Provide the (x, y) coordinate of the cell's center where the given text is located.  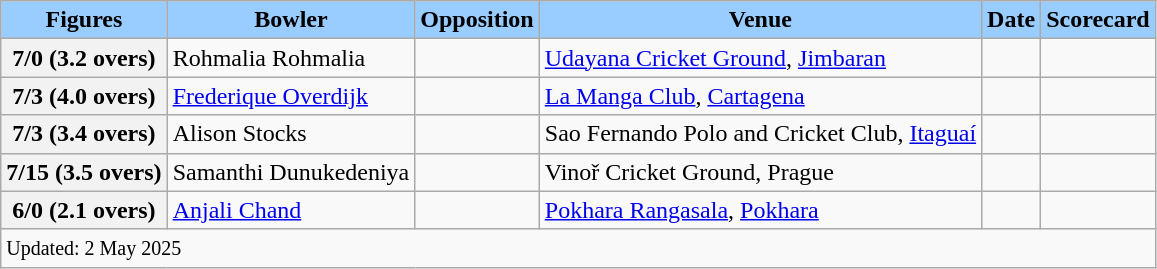
Alison Stocks (291, 134)
La Manga Club, Cartagena (760, 96)
7/3 (4.0 overs) (84, 96)
Vinoř Cricket Ground, Prague (760, 172)
Rohmalia Rohmalia (291, 58)
Sao Fernando Polo and Cricket Club, Itaguaí (760, 134)
6/0 (2.1 overs) (84, 210)
Date (1012, 20)
Opposition (477, 20)
7/15 (3.5 overs) (84, 172)
Anjali Chand (291, 210)
Venue (760, 20)
Bowler (291, 20)
7/0 (3.2 overs) (84, 58)
Figures (84, 20)
Frederique Overdijk (291, 96)
Udayana Cricket Ground, Jimbaran (760, 58)
Updated: 2 May 2025 (578, 248)
7/3 (3.4 overs) (84, 134)
Samanthi Dunukedeniya (291, 172)
Scorecard (1098, 20)
Pokhara Rangasala, Pokhara (760, 210)
